Return (x, y) of the center of cell containing provided text 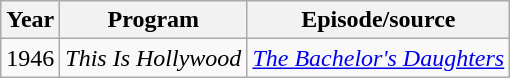
Episode/source (378, 20)
1946 (30, 58)
This Is Hollywood (154, 58)
The Bachelor's Daughters (378, 58)
Program (154, 20)
Year (30, 20)
